Extract the [x, y] coordinate from the center of the cell holding the provided text.  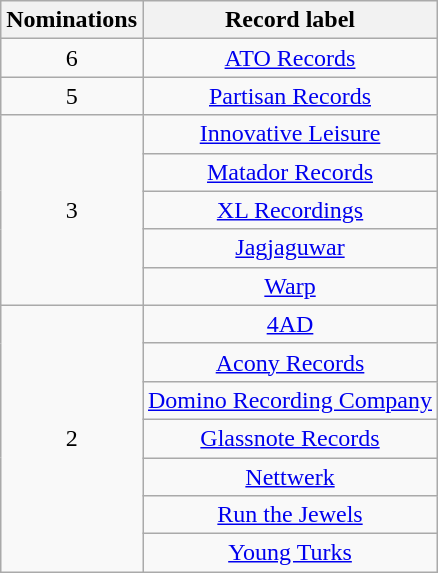
5 [72, 96]
2 [72, 438]
Warp [290, 286]
Nettwerk [290, 477]
Record label [290, 20]
ATO Records [290, 58]
Nominations [72, 20]
Young Turks [290, 553]
Run the Jewels [290, 515]
Innovative Leisure [290, 134]
Partisan Records [290, 96]
Glassnote Records [290, 438]
Acony Records [290, 362]
Domino Recording Company [290, 400]
3 [72, 210]
Jagjaguwar [290, 248]
4AD [290, 324]
XL Recordings [290, 210]
Matador Records [290, 172]
6 [72, 58]
